From the cell containing the given text, extract its center point as [x, y] coordinate. 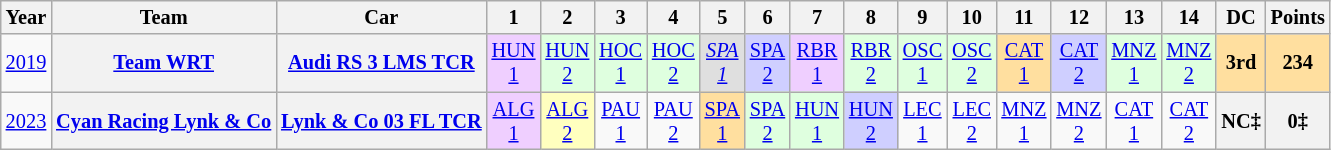
6 [768, 17]
NC‡ [1240, 121]
Cyan Racing Lynk & Co [164, 121]
2023 [26, 121]
13 [1134, 17]
9 [922, 17]
OSC1 [922, 63]
ALG2 [567, 121]
7 [817, 17]
11 [1024, 17]
ALG1 [514, 121]
Audi RS 3 LMS TCR [381, 63]
0‡ [1298, 121]
Year [26, 17]
RBR1 [817, 63]
Lynk & Co 03 FL TCR [381, 121]
HOC2 [674, 63]
12 [1078, 17]
5 [722, 17]
4 [674, 17]
LEC2 [972, 121]
8 [871, 17]
RBR2 [871, 63]
PAU2 [674, 121]
2 [567, 17]
1 [514, 17]
DC [1240, 17]
PAU1 [620, 121]
OSC2 [972, 63]
234 [1298, 63]
Team WRT [164, 63]
LEC1 [922, 121]
Points [1298, 17]
2019 [26, 63]
3rd [1240, 63]
HOC1 [620, 63]
Car [381, 17]
10 [972, 17]
3 [620, 17]
14 [1188, 17]
Team [164, 17]
